Search for the cell housing the specified text and yield its [X, Y] center coordinate. 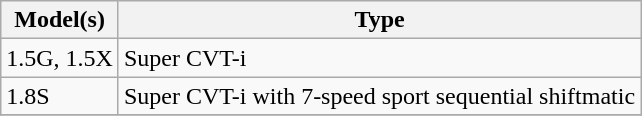
Super CVT-i with 7-speed sport sequential shiftmatic [379, 96]
Model(s) [60, 20]
Type [379, 20]
1.5G, 1.5X [60, 58]
Super CVT-i [379, 58]
1.8S [60, 96]
